Return [X, Y] of the center of cell containing provided text 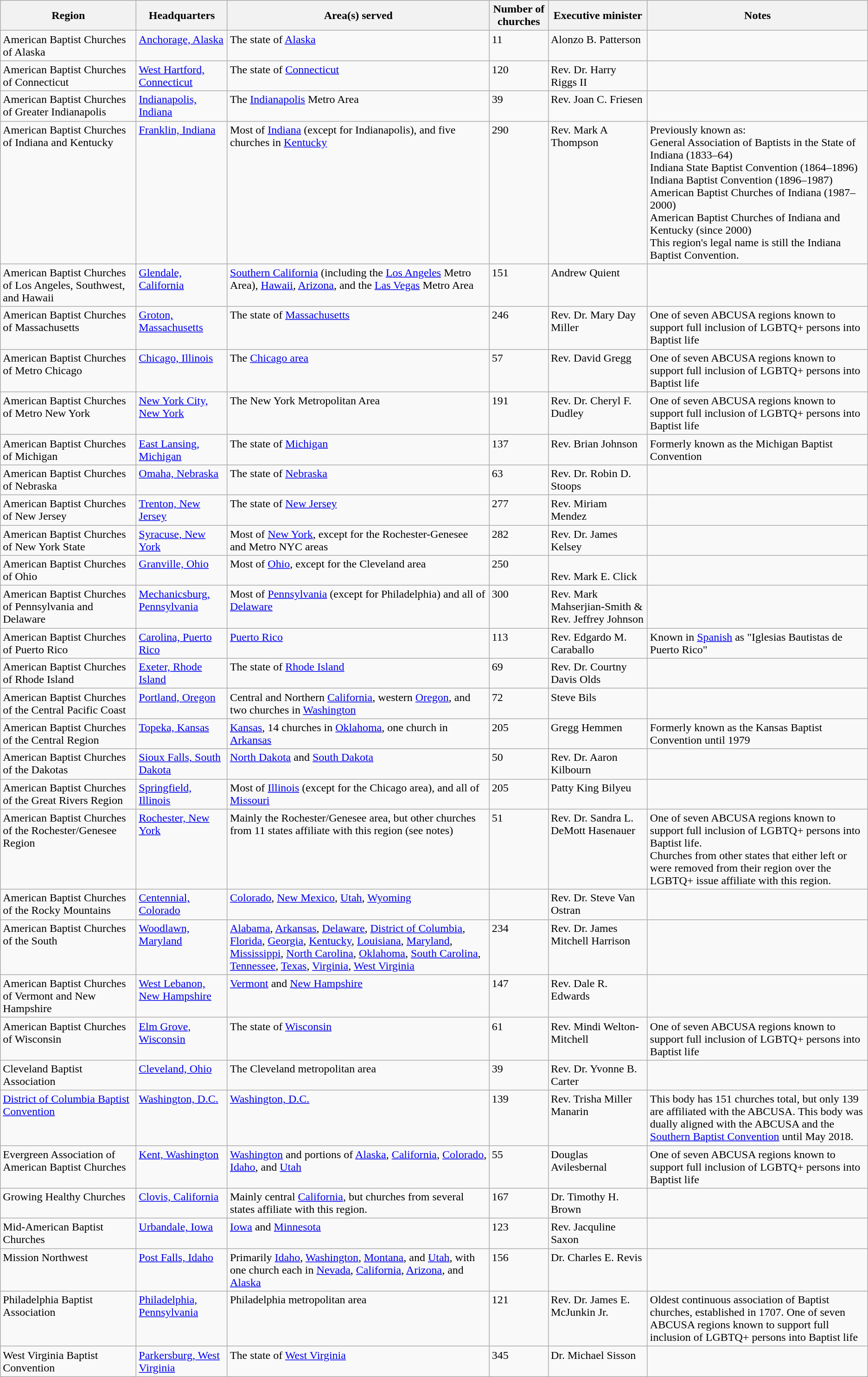
Rev. Jacquline Saxon [598, 1233]
American Baptist Churches of Rhode Island [69, 673]
Steve Bils [598, 704]
191 [518, 413]
Clovis, California [182, 1204]
277 [518, 510]
Formerly known as the Kansas Baptist Convention until 1979 [758, 733]
American Baptist Churches of the Central Region [69, 733]
Portland, Oregon [182, 704]
American Baptist Churches of Massachusetts [69, 328]
Rochester, New York [182, 849]
Patty King Bilyeu [598, 794]
Springfield, Illinois [182, 794]
Rev. Edgardo M. Caraballo [598, 644]
Most of Ohio, except for the Cleveland area [358, 570]
Rev. Dr. Yvonne B. Carter [598, 1075]
123 [518, 1233]
West Virginia Baptist Convention [69, 1361]
The state of Michigan [358, 450]
Rev. Dr. Robin D. Stoops [598, 479]
Rev. Mindi Welton-Mitchell [598, 1039]
300 [518, 607]
Headquarters [182, 16]
Rev. Brian Johnson [598, 450]
Groton, Massachusetts [182, 328]
Cleveland Baptist Association [69, 1075]
Most of Indiana (except for Indianapolis), and five churches in Kentucky [358, 192]
American Baptist Churches of Vermont and New Hampshire [69, 996]
Exeter, Rhode Island [182, 673]
Rev. Trisha Miller Manarin [598, 1117]
American Baptist Churches of Puerto Rico [69, 644]
51 [518, 849]
Kansas, 14 churches in Oklahoma, one church in Arkansas [358, 733]
Rev. David Gregg [598, 370]
American Baptist Churches of Nebraska [69, 479]
Executive minister [598, 16]
Franklin, Indiana [182, 192]
147 [518, 996]
Area(s) served [358, 16]
50 [518, 764]
Dr. Timothy H. Brown [598, 1204]
American Baptist Churches of the Dakotas [69, 764]
Rev. Dr. James Mitchell Harrison [598, 947]
The state of Alaska [358, 45]
Rev. Dr. James E. McJunkin Jr. [598, 1319]
American Baptist Churches of Wisconsin [69, 1039]
Kent, Washington [182, 1167]
American Baptist Churches of Alaska [69, 45]
American Baptist Churches of Metro Chicago [69, 370]
Andrew Quient [598, 285]
11 [518, 45]
Cleveland, Ohio [182, 1075]
Washington and portions of Alaska, California, Colorado, Idaho, and Utah [358, 1167]
The state of Rhode Island [358, 673]
West Lebanon, New Hampshire [182, 996]
Mechanicsburg, Pennsylvania [182, 607]
234 [518, 947]
The state of West Virginia [358, 1361]
Parkersburg, West Virginia [182, 1361]
Carolina, Puerto Rico [182, 644]
Most of Illinois (except for the Chicago area), and all of Missouri [358, 794]
District of Columbia Baptist Convention [69, 1117]
55 [518, 1167]
Rev. Miriam Mendez [598, 510]
American Baptist Churches of the Central Pacific Coast [69, 704]
The state of Wisconsin [358, 1039]
Indianapolis, Indiana [182, 106]
57 [518, 370]
Growing Healthy Churches [69, 1204]
151 [518, 285]
113 [518, 644]
American Baptist Churches of the Rocky Mountains [69, 904]
American Baptist Churches of Metro New York [69, 413]
Rev. Dr. Courtny Davis Olds [598, 673]
Formerly known as the Michigan Baptist Convention [758, 450]
Rev. Dr. Aaron Kilbourn [598, 764]
Evergreen Association of American Baptist Churches [69, 1167]
Puerto Rico [358, 644]
American Baptist Churches of the Rochester/Genesee Region [69, 849]
Omaha, Nebraska [182, 479]
345 [518, 1361]
Centennial, Colorado [182, 904]
63 [518, 479]
Urbandale, Iowa [182, 1233]
282 [518, 540]
Most of Pennsylvania (except for Philadelphia) and all of Delaware [358, 607]
Rev. Dr. Harry Riggs II [598, 76]
Iowa and Minnesota [358, 1233]
120 [518, 76]
American Baptist Churches of New York State [69, 540]
North Dakota and South Dakota [358, 764]
72 [518, 704]
Granville, Ohio [182, 570]
West Hartford, Connecticut [182, 76]
Elm Grove, Wisconsin [182, 1039]
Topeka, Kansas [182, 733]
Mid-American Baptist Churches [69, 1233]
New York City, New York [182, 413]
Rev. Dale R. Edwards [598, 996]
Mainly the Rochester/Genesee area, but other churches from 11 states affiliate with this region (see notes) [358, 849]
Rev. Mark E. Click [598, 570]
121 [518, 1319]
Dr. Charles E. Revis [598, 1270]
290 [518, 192]
Woodlawn, Maryland [182, 947]
The state of New Jersey [358, 510]
Rev. Dr. Mary Day Miller [598, 328]
Trenton, New Jersey [182, 510]
Mission Northwest [69, 1270]
Notes [758, 16]
Post Falls, Idaho [182, 1270]
Rev. Mark Mahserjian-Smith & Rev. Jeffrey Johnson [598, 607]
Rev. Dr. Steve Van Ostran [598, 904]
Douglas Avilesbernal [598, 1167]
Rev. Dr. James Kelsey [598, 540]
Philadelphia Baptist Association [69, 1319]
250 [518, 570]
The state of Nebraska [358, 479]
American Baptist Churches of Ohio [69, 570]
American Baptist Churches of the South [69, 947]
American Baptist Churches of Indiana and Kentucky [69, 192]
American Baptist Churches of New Jersey [69, 510]
The state of Connecticut [358, 76]
Chicago, Illinois [182, 370]
The Indianapolis Metro Area [358, 106]
Vermont and New Hampshire [358, 996]
Number of churches [518, 16]
Gregg Hemmen [598, 733]
Philadelphia, Pennsylvania [182, 1319]
Rev. Dr. Cheryl F. Dudley [598, 413]
61 [518, 1039]
Primarily Idaho, Washington, Montana, and Utah, with one church each in Nevada, California, Arizona, and Alaska [358, 1270]
Known in Spanish as "Iglesias Bautistas de Puerto Rico" [758, 644]
American Baptist Churches of Greater Indianapolis [69, 106]
Region [69, 16]
The Chicago area [358, 370]
Anchorage, Alaska [182, 45]
Sioux Falls, South Dakota [182, 764]
Central and Northern California, western Oregon, and two churches in Washington [358, 704]
Mainly central California, but churches from several states affiliate with this region. [358, 1204]
Alonzo B. Patterson [598, 45]
69 [518, 673]
American Baptist Churches of Los Angeles, Southwest, and Hawaii [69, 285]
Dr. Michael Sisson [598, 1361]
American Baptist Churches of Pennsylvania and Delaware [69, 607]
The Cleveland metropolitan area [358, 1075]
Philadelphia metropolitan area [358, 1319]
American Baptist Churches of Michigan [69, 450]
Rev. Mark A Thompson [598, 192]
Syracuse, New York [182, 540]
American Baptist Churches of the Great Rivers Region [69, 794]
Most of New York, except for the Rochester-Genesee and Metro NYC areas [358, 540]
The New York Metropolitan Area [358, 413]
American Baptist Churches of Connecticut [69, 76]
East Lansing, Michigan [182, 450]
Southern California (including the Los Angeles Metro Area), Hawaii, Arizona, and the Las Vegas Metro Area [358, 285]
156 [518, 1270]
The state of Massachusetts [358, 328]
139 [518, 1117]
137 [518, 450]
167 [518, 1204]
Rev. Dr. Sandra L. DeMott Hasenauer [598, 849]
Colorado, New Mexico, Utah, Wyoming [358, 904]
Glendale, California [182, 285]
Rev. Joan C. Friesen [598, 106]
246 [518, 328]
